Extract the [X, Y] coordinate from the center of the cell holding the provided text.  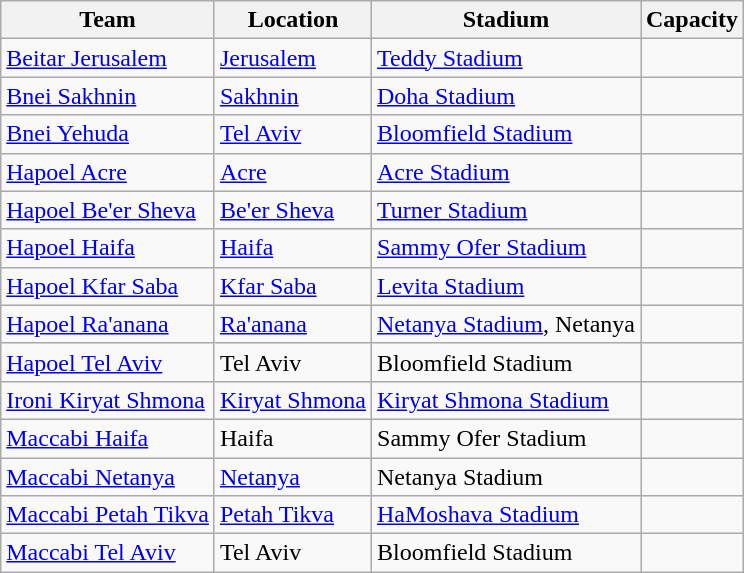
HaMoshava Stadium [506, 515]
Maccabi Haifa [108, 438]
Location [292, 20]
Capacity [692, 20]
Netanya Stadium, Netanya [506, 324]
Teddy Stadium [506, 58]
Bnei Sakhnin [108, 96]
Netanya [292, 477]
Turner Stadium [506, 210]
Maccabi Netanya [108, 477]
Doha Stadium [506, 96]
Kiryat Shmona [292, 400]
Kiryat Shmona Stadium [506, 400]
Hapoel Acre [108, 172]
Hapoel Kfar Saba [108, 286]
Be'er Sheva [292, 210]
Beitar Jerusalem [108, 58]
Ra'anana [292, 324]
Hapoel Be'er Sheva [108, 210]
Kfar Saba [292, 286]
Petah Tikva [292, 515]
Hapoel Ra'anana [108, 324]
Stadium [506, 20]
Jerusalem [292, 58]
Hapoel Tel Aviv [108, 362]
Maccabi Tel Aviv [108, 553]
Bnei Yehuda [108, 134]
Ironi Kiryat Shmona [108, 400]
Maccabi Petah Tikva [108, 515]
Netanya Stadium [506, 477]
Hapoel Haifa [108, 248]
Levita Stadium [506, 286]
Team [108, 20]
Acre [292, 172]
Acre Stadium [506, 172]
Sakhnin [292, 96]
